Capture the cell that displays the provided text and extract its [x, y] central coordinate. 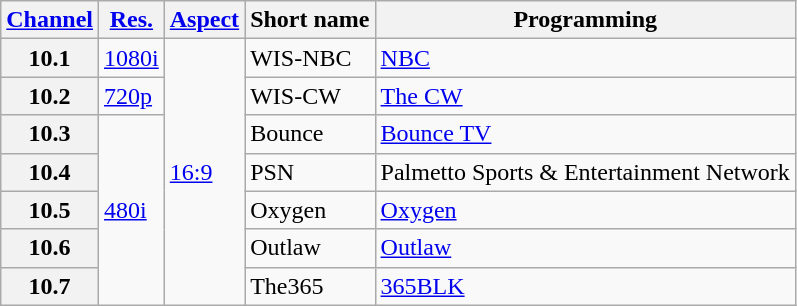
Aspect [204, 20]
Res. [132, 20]
16:9 [204, 172]
10.4 [50, 172]
Palmetto Sports & Entertainment Network [585, 172]
10.5 [50, 210]
PSN [310, 172]
WIS-CW [310, 96]
Short name [310, 20]
10.6 [50, 248]
Bounce TV [585, 134]
720p [132, 96]
The CW [585, 96]
365BLK [585, 286]
10.1 [50, 58]
Bounce [310, 134]
10.3 [50, 134]
The365 [310, 286]
480i [132, 210]
10.7 [50, 286]
WIS-NBC [310, 58]
1080i [132, 58]
Programming [585, 20]
Channel [50, 20]
10.2 [50, 96]
NBC [585, 58]
